Return (x, y) of the center of cell containing provided text 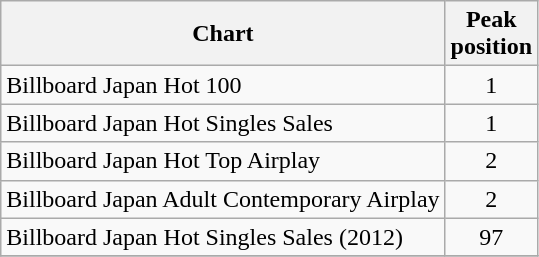
Billboard Japan Hot Top Airplay (223, 161)
Billboard Japan Hot 100 (223, 85)
Billboard Japan Hot Singles Sales (2012) (223, 237)
Billboard Japan Adult Contemporary Airplay (223, 199)
Chart (223, 34)
Peakposition (491, 34)
Billboard Japan Hot Singles Sales (223, 123)
97 (491, 237)
